Find where the given text appears and provide that cell's center as [x, y] coordinate. 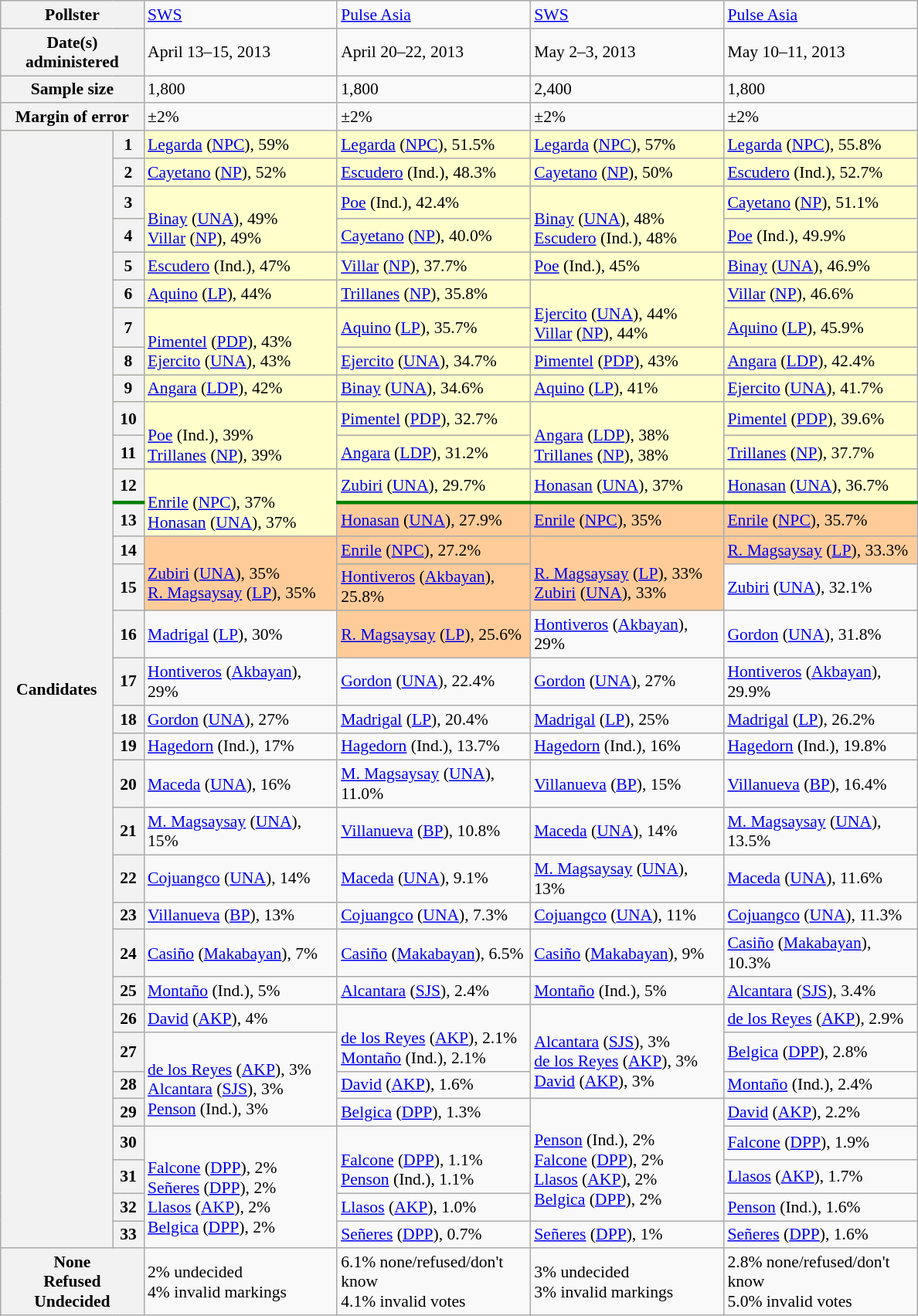
Cayetano (NP), 40.0% [433, 236]
Legarda (NPC), 55.8% [820, 145]
Aquino (LP), 44% [240, 294]
23 [128, 916]
1 [128, 145]
5 [128, 267]
30 [128, 1144]
Señeres (DPP), 1.6% [820, 1235]
Casiño (Makabayan), 10.3% [820, 954]
Llasos (AKP), 1.7% [820, 1176]
Honasan (UNA), 36.7% [820, 485]
25 [128, 991]
Escudero (Ind.), 48.3% [433, 172]
14 [128, 550]
Angara (LDP), 38% Trillanes (NP), 38% [627, 436]
4 [128, 236]
de los Reyes (AKP), 2.9% [820, 1018]
Trillanes (NP), 37.7% [820, 453]
Hontiveros (Akbayan), 29.9% [820, 682]
Villar (NP), 46.6% [820, 294]
32 [128, 1207]
Maceda (UNA), 11.6% [820, 878]
Aquino (LP), 45.9% [820, 328]
15 [128, 587]
3% undecided3% invalid markings [627, 1283]
Margin of error [73, 117]
9 [128, 389]
May 2–3, 2013 [627, 53]
33 [128, 1235]
Poe (Ind.), 45% [627, 267]
M. Magsaysay (UNA), 15% [240, 831]
17 [128, 682]
Sample size [73, 90]
12 [128, 485]
Enrile (NPC), 37% Honasan (UNA), 37% [240, 502]
Ejercito (UNA), 44% Villar (NP), 44% [627, 314]
24 [128, 954]
Honasan (UNA), 37% [627, 485]
Zubiri (UNA), 32.1% [820, 587]
Legarda (NPC), 59% [240, 145]
Gordon (UNA), 31.8% [820, 635]
20 [128, 784]
Cojuangco (UNA), 7.3% [433, 916]
Binay (UNA), 49% Villar (NP), 49% [240, 219]
Aquino (LP), 35.7% [433, 328]
Alcantara (SJS), 2.4% [433, 991]
26 [128, 1018]
31 [128, 1176]
Señeres (DPP), 1% [627, 1235]
Enrile (NPC), 27.2% [433, 550]
Cayetano (NP), 51.1% [820, 202]
Poe (Ind.), 39% Trillanes (NP), 39% [240, 436]
M. Magsaysay (UNA), 13% [627, 878]
8 [128, 361]
Ejercito (UNA), 34.7% [433, 361]
Belgica (DPP), 1.3% [433, 1113]
Falcone (DPP), 1.1% Penson (Ind.), 1.1% [433, 1161]
Hagedorn (Ind.), 13.7% [433, 746]
28 [128, 1085]
Poe (Ind.), 49.9% [820, 236]
Pimentel (PDP), 43% [627, 361]
Poe (Ind.), 42.4% [433, 202]
David (AKP), 2.2% [820, 1113]
27 [128, 1051]
Llasos (AKP), 1.0% [433, 1207]
Binay (UNA), 46.9% [820, 267]
Madrigal (LP), 20.4% [433, 719]
Escudero (Ind.), 47% [240, 267]
29 [128, 1113]
David (AKP), 1.6% [433, 1085]
Falcone (DPP), 1.9% [820, 1144]
Angara (LDP), 42.4% [820, 361]
Falcone (DPP), 2% Señeres (DPP), 2% Llasos (AKP), 2% Belgica (DPP), 2% [240, 1188]
Casiño (Makabayan), 7% [240, 954]
Date(s) administered [73, 53]
Pollster [73, 15]
Cojuangco (UNA), 14% [240, 878]
Enrile (NPC), 35.7% [820, 519]
Legarda (NPC), 51.5% [433, 145]
Zubiri (UNA), 35% R. Magsaysay (LP), 35% [240, 573]
M. Magsaysay (UNA), 13.5% [820, 831]
3 [128, 202]
Montaño (Ind.), 2.4% [820, 1085]
Hagedorn (Ind.), 19.8% [820, 746]
Madrigal (LP), 26.2% [820, 719]
Penson (Ind.), 1.6% [820, 1207]
de los Reyes (AKP), 3% Alcantara (SJS), 3% Penson (Ind.), 3% [240, 1079]
Cayetano (NP), 52% [240, 172]
Binay (UNA), 34.6% [433, 389]
April 13–15, 2013 [240, 53]
11 [128, 453]
Enrile (NPC), 35% [627, 519]
Villanueva (BP), 13% [240, 916]
7 [128, 328]
Maceda (UNA), 16% [240, 784]
Villanueva (BP), 16.4% [820, 784]
Cojuangco (UNA), 11.3% [820, 916]
Gordon (UNA), 22.4% [433, 682]
Ejercito (UNA), 41.7% [820, 389]
Pimentel (PDP), 39.6% [820, 419]
Trillanes (NP), 35.8% [433, 294]
Binay (UNA), 48% Escudero (Ind.), 48% [627, 219]
Maceda (UNA), 9.1% [433, 878]
Cayetano (NP), 50% [627, 172]
Candidates [57, 689]
David (AKP), 4% [240, 1018]
2,400 [627, 90]
April 20–22, 2013 [433, 53]
Madrigal (LP), 30% [240, 635]
Alcantara (SJS), 3.4% [820, 991]
R. Magsaysay (LP), 33% Zubiri (UNA), 33% [627, 573]
2 [128, 172]
22 [128, 878]
Casiño (Makabayan), 6.5% [433, 954]
Maceda (UNA), 14% [627, 831]
Hagedorn (Ind.), 16% [627, 746]
Casiño (Makabayan), 9% [627, 954]
Madrigal (LP), 25% [627, 719]
6 [128, 294]
Angara (LDP), 42% [240, 389]
19 [128, 746]
Hontiveros (Akbayan), 25.8% [433, 587]
Penson (Ind.), 2% Falcone (DPP), 2% Llasos (AKP), 2% Belgica (DPP), 2% [627, 1160]
Villanueva (BP), 15% [627, 784]
Zubiri (UNA), 29.7% [433, 485]
Pimentel (PDP), 43% Ejercito (UNA), 43% [240, 342]
de los Reyes (AKP), 2.1% Montaño (Ind.), 2.1% [433, 1039]
Villar (NP), 37.7% [433, 267]
10 [128, 419]
Aquino (LP), 41% [627, 389]
Legarda (NPC), 57% [627, 145]
2.8% none/refused/don't know5.0% invalid votes [820, 1283]
13 [128, 519]
M. Magsaysay (UNA), 11.0% [433, 784]
R. Magsaysay (LP), 25.6% [433, 635]
Señeres (DPP), 0.7% [433, 1235]
NoneRefusedUndecided [73, 1283]
Hagedorn (Ind.), 17% [240, 746]
Alcantara (SJS), 3% de los Reyes (AKP), 3% David (AKP), 3% [627, 1052]
Cojuangco (UNA), 11% [627, 916]
2% undecided4% invalid markings [240, 1283]
Belgica (DPP), 2.8% [820, 1051]
R. Magsaysay (LP), 33.3% [820, 550]
Honasan (UNA), 27.9% [433, 519]
16 [128, 635]
Villanueva (BP), 10.8% [433, 831]
21 [128, 831]
May 10–11, 2013 [820, 53]
18 [128, 719]
Escudero (Ind.), 52.7% [820, 172]
Pimentel (PDP), 32.7% [433, 419]
6.1% none/refused/don't know4.1% invalid votes [433, 1283]
Angara (LDP), 31.2% [433, 453]
